From the cell containing the given text, extract its center point as [X, Y] coordinate. 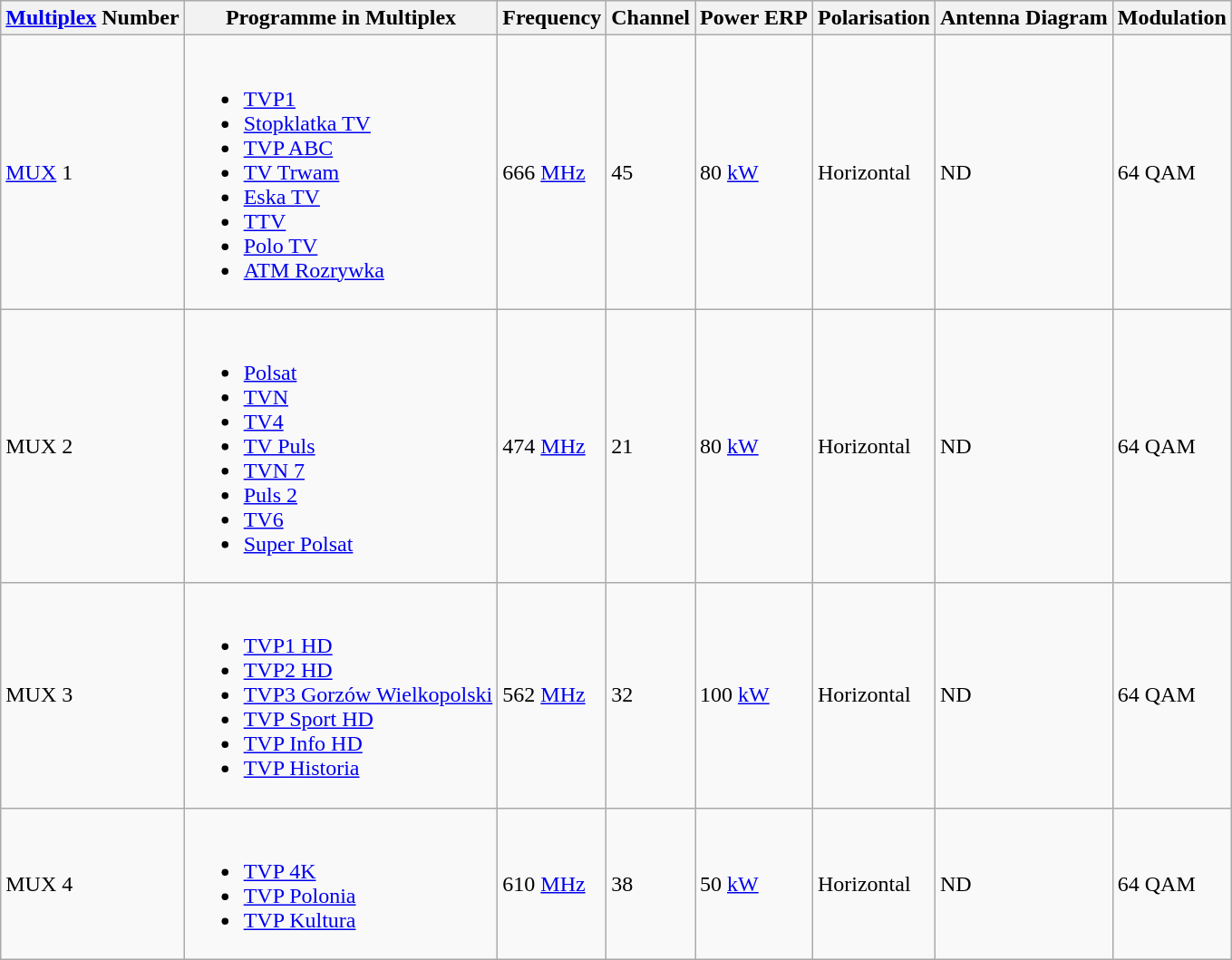
TVP1 HDTVP2 HDTVP3 Gorzów WielkopolskiTVP Sport HDTVP Info HDTVP Historia [341, 695]
38 [651, 883]
21 [651, 446]
562 MHz [552, 695]
100 kW [753, 695]
MUX 2 [92, 446]
474 MHz [552, 446]
MUX 4 [92, 883]
Polarisation [874, 18]
MUX 1 [92, 172]
PolsatTVNTV4TV PulsTVN 7Puls 2TV6Super Polsat [341, 446]
MUX 3 [92, 695]
Modulation [1171, 18]
Frequency [552, 18]
TVP 4KTVP PoloniaTVP Kultura [341, 883]
Antenna Diagram [1024, 18]
50 kW [753, 883]
610 MHz [552, 883]
Multiplex Number [92, 18]
32 [651, 695]
45 [651, 172]
666 MHz [552, 172]
Power ERP [753, 18]
Channel [651, 18]
TVP1Stopklatka TVTVP ABCTV TrwamEska TVTTVPolo TVATM Rozrywka [341, 172]
Programme in Multiplex [341, 18]
